Determine the [X, Y] coordinate at the center of the cell enclosing the given text.  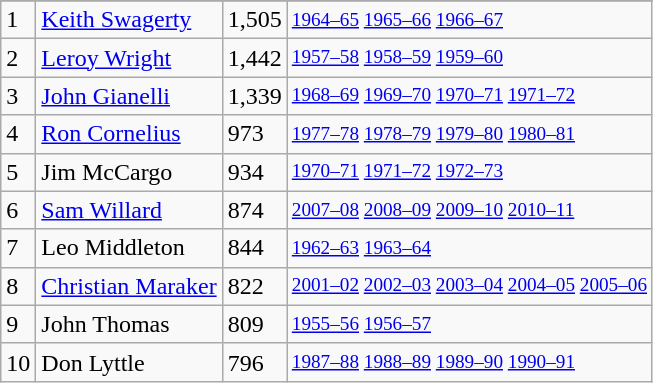
9 [18, 324]
Leo Middleton [129, 248]
John Thomas [129, 324]
1970–71 1971–72 1972–73 [469, 172]
844 [254, 248]
822 [254, 286]
1 [18, 20]
Sam Willard [129, 210]
2001–02 2002–03 2003–04 2004–05 2005–06 [469, 286]
6 [18, 210]
874 [254, 210]
Ron Cornelius [129, 134]
1955–56 1956–57 [469, 324]
Leroy Wright [129, 58]
973 [254, 134]
1987–88 1988–89 1989–90 1990–91 [469, 362]
Jim McCargo [129, 172]
John Gianelli [129, 96]
5 [18, 172]
4 [18, 134]
1964–65 1965–66 1966–67 [469, 20]
2 [18, 58]
7 [18, 248]
796 [254, 362]
1962–63 1963–64 [469, 248]
1968–69 1969–70 1970–71 1971–72 [469, 96]
2007–08 2008–09 2009–10 2010–11 [469, 210]
Christian Maraker [129, 286]
10 [18, 362]
1,339 [254, 96]
1,442 [254, 58]
Keith Swagerty [129, 20]
809 [254, 324]
1957–58 1958–59 1959–60 [469, 58]
1977–78 1978–79 1979–80 1980–81 [469, 134]
1,505 [254, 20]
934 [254, 172]
Don Lyttle [129, 362]
8 [18, 286]
3 [18, 96]
